Return (X, Y) of the center of cell containing provided text 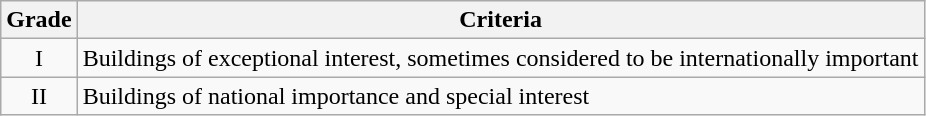
Grade (39, 20)
II (39, 96)
Buildings of national importance and special interest (500, 96)
I (39, 58)
Criteria (500, 20)
Buildings of exceptional interest, sometimes considered to be internationally important (500, 58)
